Return (X, Y) of the center of cell containing provided text 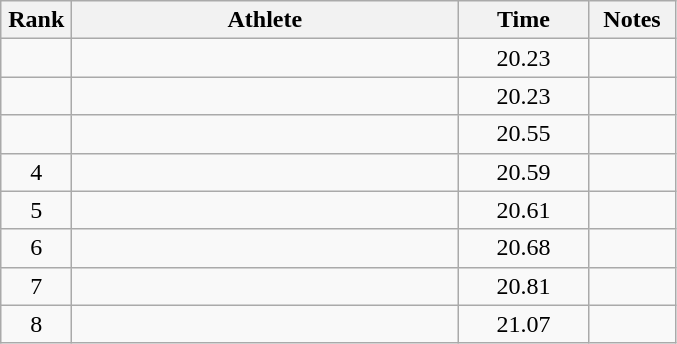
Athlete (265, 20)
Notes (632, 20)
20.68 (524, 248)
20.55 (524, 134)
Time (524, 20)
Rank (36, 20)
7 (36, 286)
4 (36, 172)
6 (36, 248)
20.61 (524, 210)
20.81 (524, 286)
5 (36, 210)
8 (36, 324)
20.59 (524, 172)
21.07 (524, 324)
